For the text-containing cell, return its midpoint in [x, y] coordinate format. 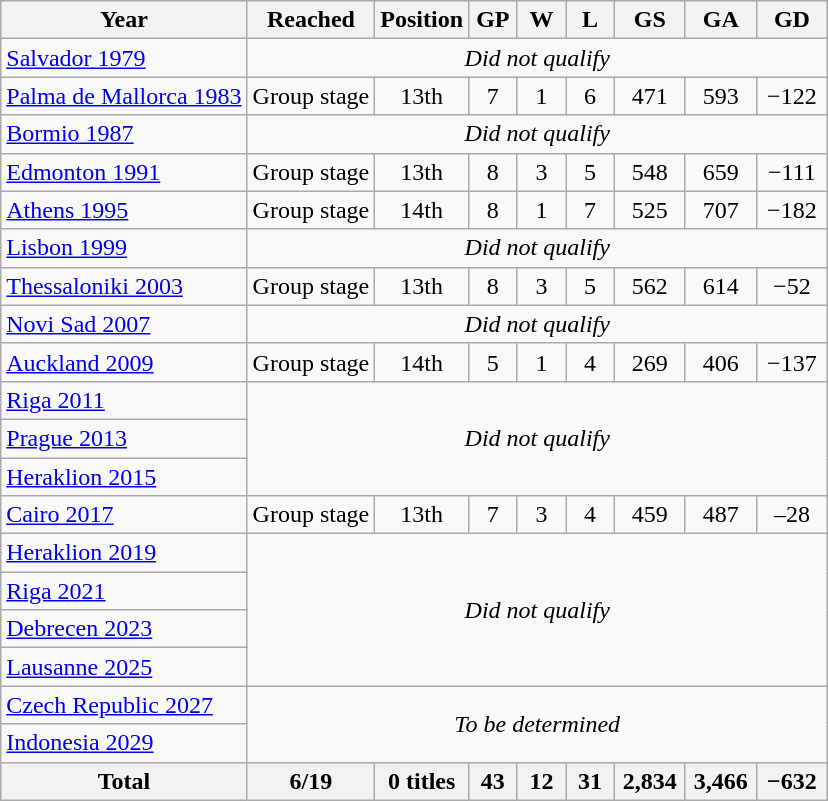
GS [650, 20]
−111 [792, 172]
GP [494, 20]
Auckland 2009 [124, 362]
Total [124, 781]
471 [650, 96]
31 [590, 781]
593 [720, 96]
−137 [792, 362]
Position [422, 20]
Athens 1995 [124, 210]
707 [720, 210]
GD [792, 20]
487 [720, 515]
12 [542, 781]
269 [650, 362]
Reached [311, 20]
0 titles [422, 781]
43 [494, 781]
Bormio 1987 [124, 134]
Riga 2021 [124, 591]
Year [124, 20]
Czech Republic 2027 [124, 705]
459 [650, 515]
−52 [792, 286]
659 [720, 172]
Palma de Mallorca 1983 [124, 96]
To be determined [537, 724]
L [590, 20]
3,466 [720, 781]
6 [590, 96]
Prague 2013 [124, 438]
−182 [792, 210]
−632 [792, 781]
Salvador 1979 [124, 58]
Heraklion 2019 [124, 553]
Edmonton 1991 [124, 172]
Lausanne 2025 [124, 667]
W [542, 20]
–28 [792, 515]
Indonesia 2029 [124, 743]
Heraklion 2015 [124, 477]
Cairo 2017 [124, 515]
Debrecen 2023 [124, 629]
−122 [792, 96]
Thessaloniki 2003 [124, 286]
548 [650, 172]
525 [650, 210]
GA [720, 20]
Lisbon 1999 [124, 248]
6/19 [311, 781]
Riga 2011 [124, 400]
Novi Sad 2007 [124, 324]
614 [720, 286]
562 [650, 286]
406 [720, 362]
2,834 [650, 781]
